From the cell containing the given text, extract its center point as [X, Y] coordinate. 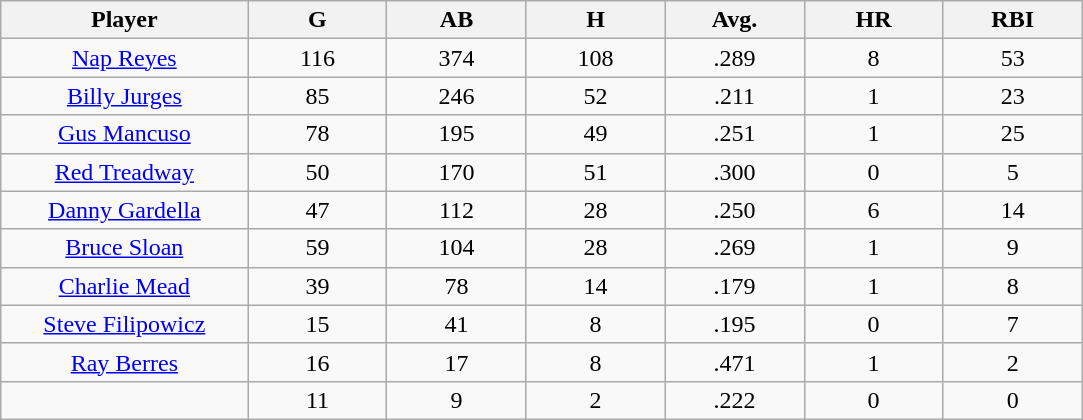
15 [318, 324]
246 [456, 96]
11 [318, 400]
Bruce Sloan [124, 248]
108 [596, 58]
50 [318, 172]
170 [456, 172]
53 [1012, 58]
39 [318, 286]
Danny Gardella [124, 210]
.195 [734, 324]
Gus Mancuso [124, 134]
59 [318, 248]
52 [596, 96]
.250 [734, 210]
16 [318, 362]
5 [1012, 172]
51 [596, 172]
.179 [734, 286]
.300 [734, 172]
49 [596, 134]
112 [456, 210]
.251 [734, 134]
H [596, 20]
104 [456, 248]
Player [124, 20]
RBI [1012, 20]
25 [1012, 134]
Nap Reyes [124, 58]
17 [456, 362]
Ray Berres [124, 362]
Avg. [734, 20]
Billy Jurges [124, 96]
41 [456, 324]
7 [1012, 324]
47 [318, 210]
G [318, 20]
.269 [734, 248]
AB [456, 20]
23 [1012, 96]
85 [318, 96]
116 [318, 58]
Red Treadway [124, 172]
374 [456, 58]
195 [456, 134]
Charlie Mead [124, 286]
.211 [734, 96]
HR [874, 20]
.471 [734, 362]
Steve Filipowicz [124, 324]
.289 [734, 58]
6 [874, 210]
.222 [734, 400]
